Locate the cell with the specified text and output its (X, Y) center coordinate. 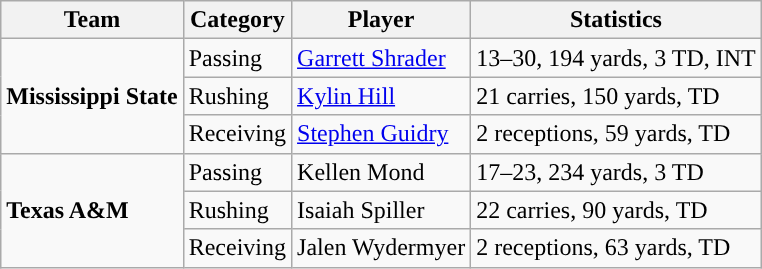
17–23, 234 yards, 3 TD (616, 172)
Category (237, 20)
Team (92, 20)
Statistics (616, 20)
Isaiah Spiller (382, 210)
13–30, 194 yards, 3 TD, INT (616, 58)
Mississippi State (92, 96)
Kellen Mond (382, 172)
Jalen Wydermyer (382, 248)
Player (382, 20)
2 receptions, 59 yards, TD (616, 134)
2 receptions, 63 yards, TD (616, 248)
Texas A&M (92, 210)
22 carries, 90 yards, TD (616, 210)
Stephen Guidry (382, 134)
Garrett Shrader (382, 58)
Kylin Hill (382, 96)
21 carries, 150 yards, TD (616, 96)
